For the text-containing cell, return its midpoint in (x, y) coordinate format. 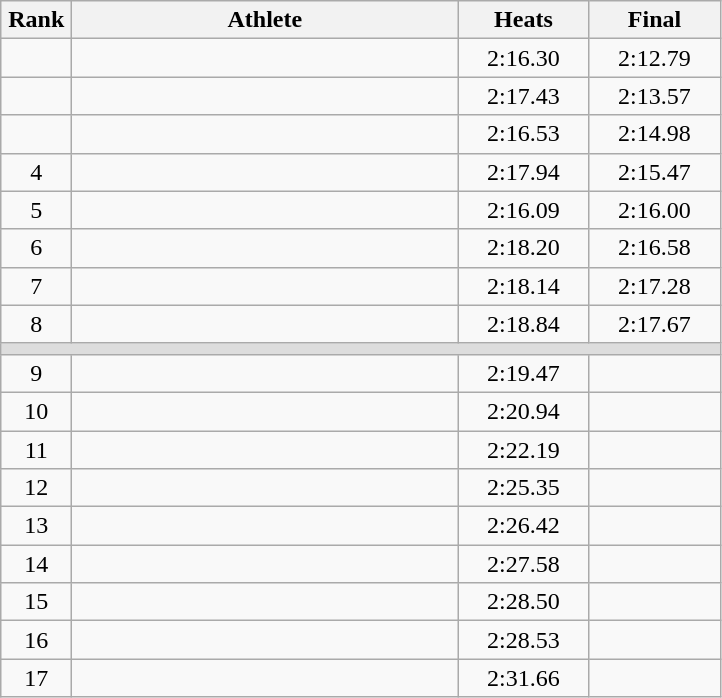
2:13.57 (654, 96)
Athlete (265, 20)
2:15.47 (654, 172)
16 (36, 640)
2:16.53 (524, 134)
4 (36, 172)
17 (36, 678)
2:18.14 (524, 286)
2:17.67 (654, 324)
2:16.30 (524, 58)
2:22.19 (524, 449)
Rank (36, 20)
14 (36, 564)
2:14.98 (654, 134)
2:27.58 (524, 564)
2:25.35 (524, 488)
2:16.00 (654, 210)
7 (36, 286)
12 (36, 488)
6 (36, 248)
10 (36, 411)
2:16.58 (654, 248)
2:19.47 (524, 373)
2:18.20 (524, 248)
2:17.94 (524, 172)
5 (36, 210)
13 (36, 526)
Heats (524, 20)
2:26.42 (524, 526)
8 (36, 324)
2:18.84 (524, 324)
11 (36, 449)
2:28.53 (524, 640)
15 (36, 602)
2:17.43 (524, 96)
2:20.94 (524, 411)
2:17.28 (654, 286)
2:12.79 (654, 58)
2:16.09 (524, 210)
Final (654, 20)
9 (36, 373)
2:28.50 (524, 602)
2:31.66 (524, 678)
